Search for the cell housing the specified text and yield its [x, y] center coordinate. 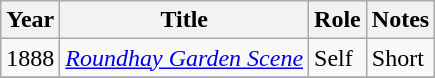
Title [184, 20]
Role [338, 20]
Self [338, 58]
1888 [30, 58]
Roundhay Garden Scene [184, 58]
Year [30, 20]
Short [400, 58]
Notes [400, 20]
